Pinpoint the cell where the given text exists, returning its (X, Y) midpoint coordinate. 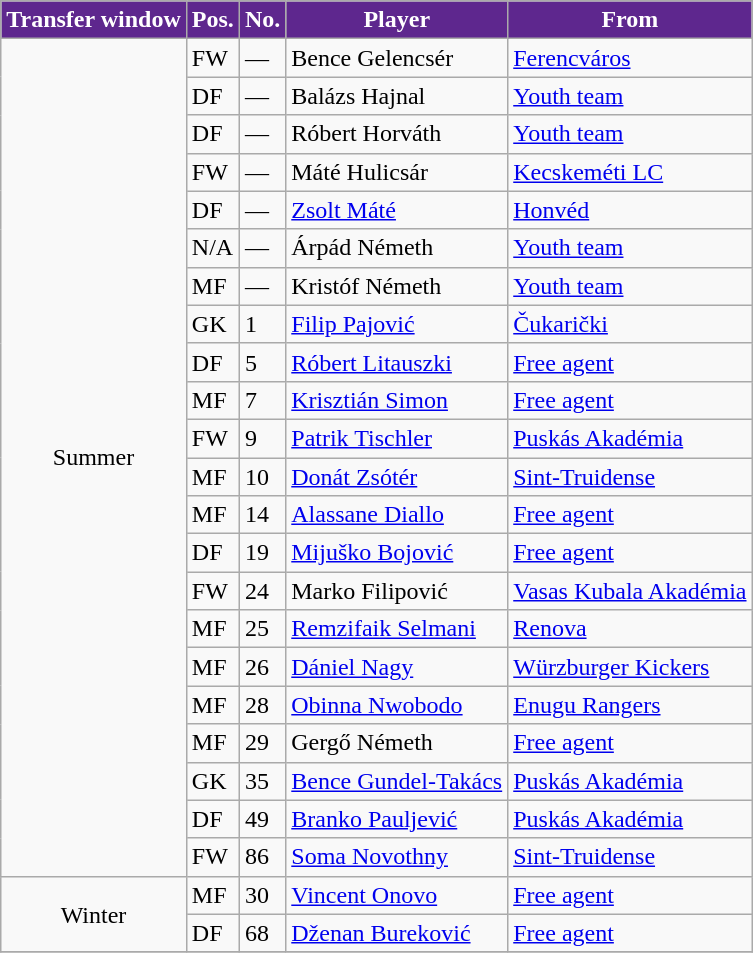
Kecskeméti LC (630, 172)
Čukarički (630, 324)
Renova (630, 629)
Róbert Litauszki (397, 362)
Player (397, 20)
Mijuško Bojović (397, 553)
14 (262, 515)
Máté Hulicsár (397, 172)
30 (262, 895)
Gergő Németh (397, 743)
29 (262, 743)
Vincent Onovo (397, 895)
Dániel Nagy (397, 667)
68 (262, 933)
28 (262, 705)
Würzburger Kickers (630, 667)
25 (262, 629)
Zsolt Máté (397, 210)
35 (262, 781)
Obinna Nwobodo (397, 705)
19 (262, 553)
Transfer window (94, 20)
Dženan Bureković (397, 933)
Krisztián Simon (397, 400)
5 (262, 362)
9 (262, 438)
Honvéd (630, 210)
Soma Novothny (397, 857)
1 (262, 324)
Pos. (212, 20)
Vasas Kubala Akadémia (630, 591)
Róbert Horváth (397, 134)
Bence Gundel-Takács (397, 781)
49 (262, 819)
No. (262, 20)
Bence Gelencsér (397, 58)
Alassane Diallo (397, 515)
24 (262, 591)
Remzifaik Selmani (397, 629)
N/A (212, 248)
Summer (94, 458)
86 (262, 857)
10 (262, 477)
Marko Filipović (397, 591)
Winter (94, 914)
Kristóf Németh (397, 286)
Patrik Tischler (397, 438)
26 (262, 667)
Donát Zsótér (397, 477)
Filip Pajović (397, 324)
Ferencváros (630, 58)
Enugu Rangers (630, 705)
From (630, 20)
7 (262, 400)
Árpád Németh (397, 248)
Balázs Hajnal (397, 96)
Branko Pauljević (397, 819)
